Search for the cell housing the specified text and yield its (x, y) center coordinate. 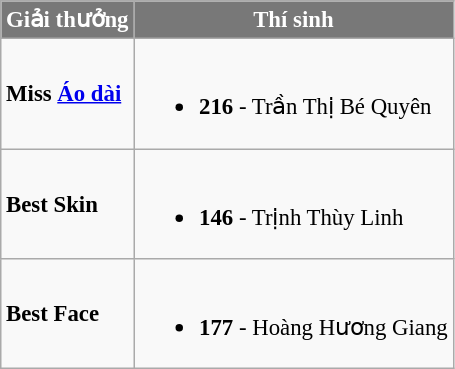
Miss Áo dài (68, 94)
146 - Trịnh Thùy Linh (294, 204)
177 - Hoàng Hương Giang (294, 314)
Best Face (68, 314)
Giải thưởng (68, 20)
216 - Trần Thị Bé Quyên (294, 94)
Best Skin (68, 204)
Thí sinh (294, 20)
